Pinpoint the cell where the given text exists, returning its [x, y] midpoint coordinate. 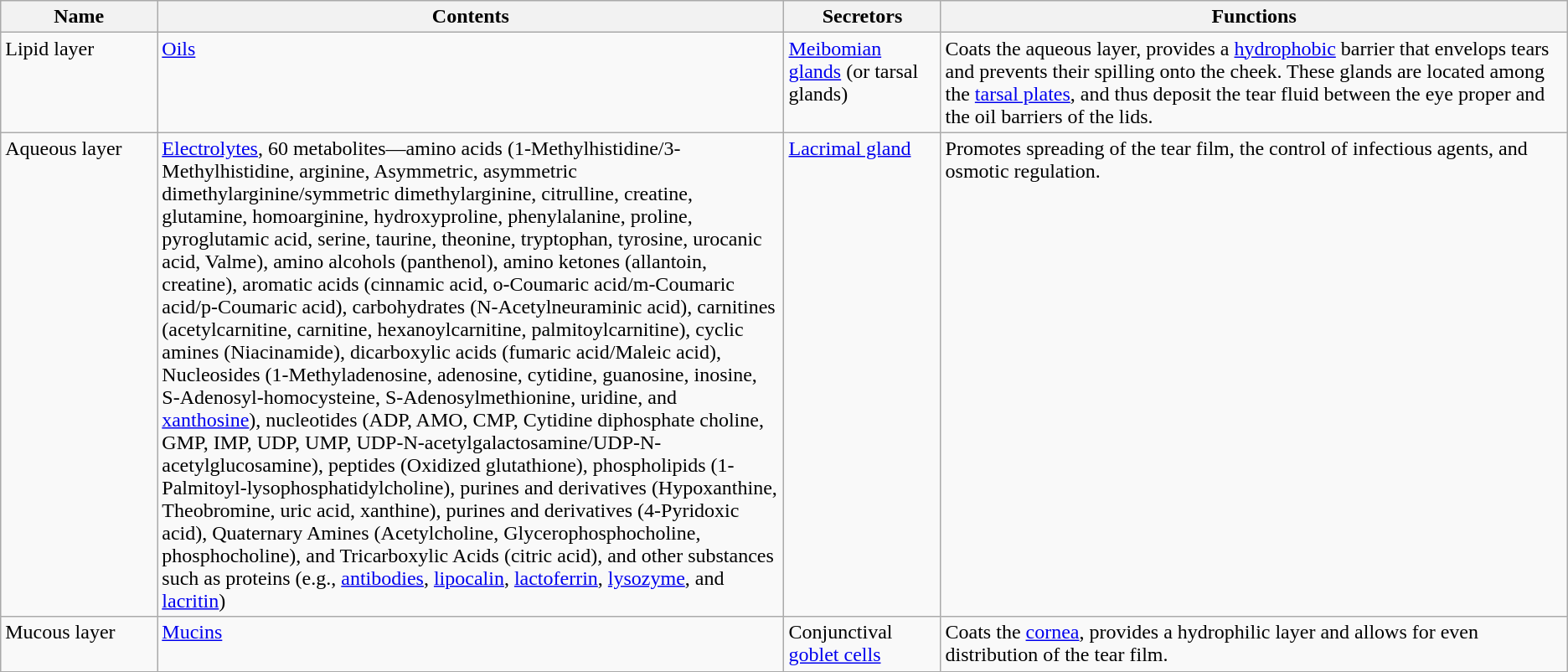
Name [79, 17]
Oils [471, 82]
Lipid layer [79, 82]
Lacrimal gland [863, 375]
Mucins [471, 644]
Contents [471, 17]
Meibomian glands (or tarsal glands) [863, 82]
Secretors [863, 17]
Mucous layer [79, 644]
Promotes spreading of the tear film, the control of infectious agents, and osmotic regulation. [1254, 375]
Aqueous layer [79, 375]
Coats the cornea, provides a hydrophilic layer and allows for even distribution of the tear film. [1254, 644]
Conjunctival goblet cells [863, 644]
Functions [1254, 17]
